Find where the given text appears and provide that cell's center as [X, Y] coordinate. 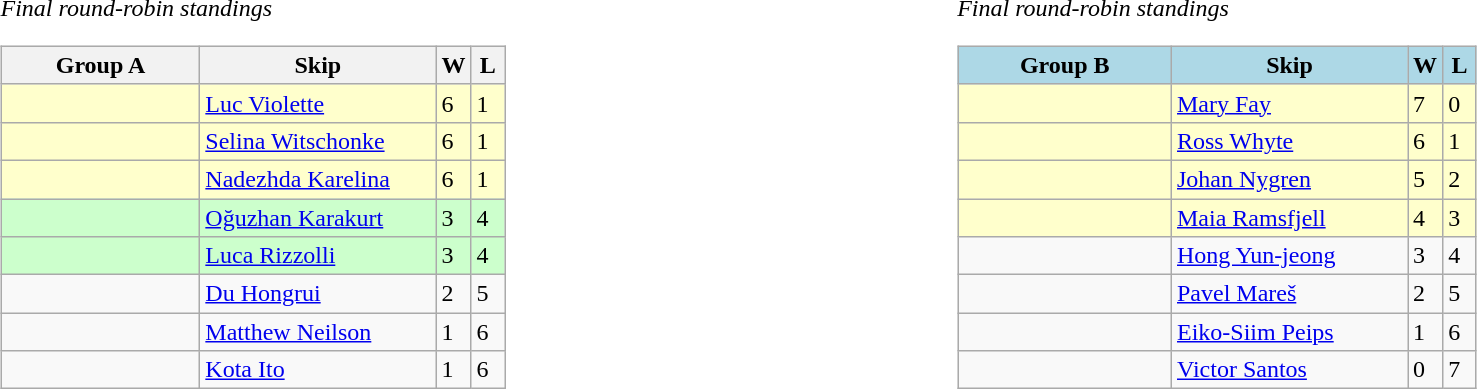
Group A [100, 65]
Kota Ito [318, 370]
Johan Nygren [1289, 179]
Nadezhda Karelina [318, 179]
Selina Witschonke [318, 141]
Du Hongrui [318, 294]
Pavel Mareš [1289, 294]
Ross Whyte [1289, 141]
Group B [1065, 65]
Eiko-Siim Peips [1289, 332]
Victor Santos [1289, 370]
Luc Violette [318, 103]
Maia Ramsfjell [1289, 217]
Mary Fay [1289, 103]
Luca Rizzolli [318, 256]
Hong Yun-jeong [1289, 256]
Matthew Neilson [318, 332]
Oğuzhan Karakurt [318, 217]
